Capture the cell that displays the provided text and extract its (x, y) central coordinate. 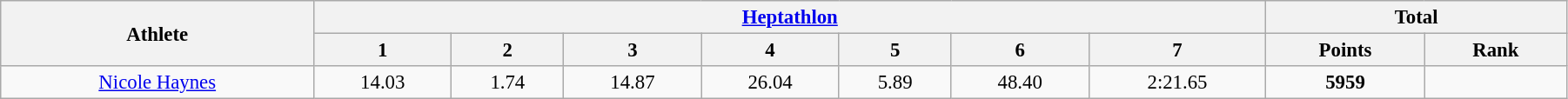
1.74 (508, 82)
6 (1020, 50)
Rank (1495, 50)
14.87 (633, 82)
5.89 (895, 82)
Heptathlon (790, 17)
14.03 (383, 82)
Total (1417, 17)
2:21.65 (1177, 82)
7 (1177, 50)
1 (383, 50)
26.04 (770, 82)
5 (895, 50)
5959 (1345, 82)
4 (770, 50)
Points (1345, 50)
3 (633, 50)
Nicole Haynes (157, 82)
Athlete (157, 33)
48.40 (1020, 82)
2 (508, 50)
